Search for the cell housing the specified text and yield its (X, Y) center coordinate. 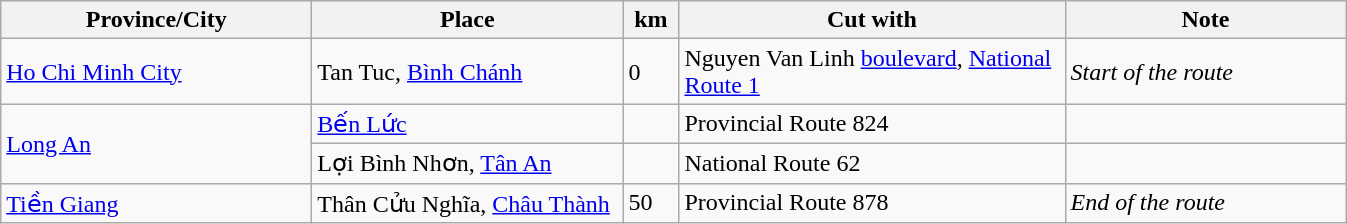
Lợi Bình Nhơn, Tân An (468, 163)
Bến Lức (468, 124)
50 (651, 203)
Nguyen Van Linh boulevard, National Route 1 (872, 72)
Provincial Route 824 (872, 124)
km (651, 20)
Tan Tuc, Bình Chánh (468, 72)
Province/City (156, 20)
Start of the route (1206, 72)
Place (468, 20)
Thân Cửu Nghĩa, Châu Thành (468, 203)
0 (651, 72)
Long An (156, 144)
Cut with (872, 20)
End of the route (1206, 203)
National Route 62 (872, 163)
Provincial Route 878 (872, 203)
Ho Chi Minh City (156, 72)
Note (1206, 20)
Tiền Giang (156, 203)
